Determine the [X, Y] coordinate at the center of the cell enclosing the given text.  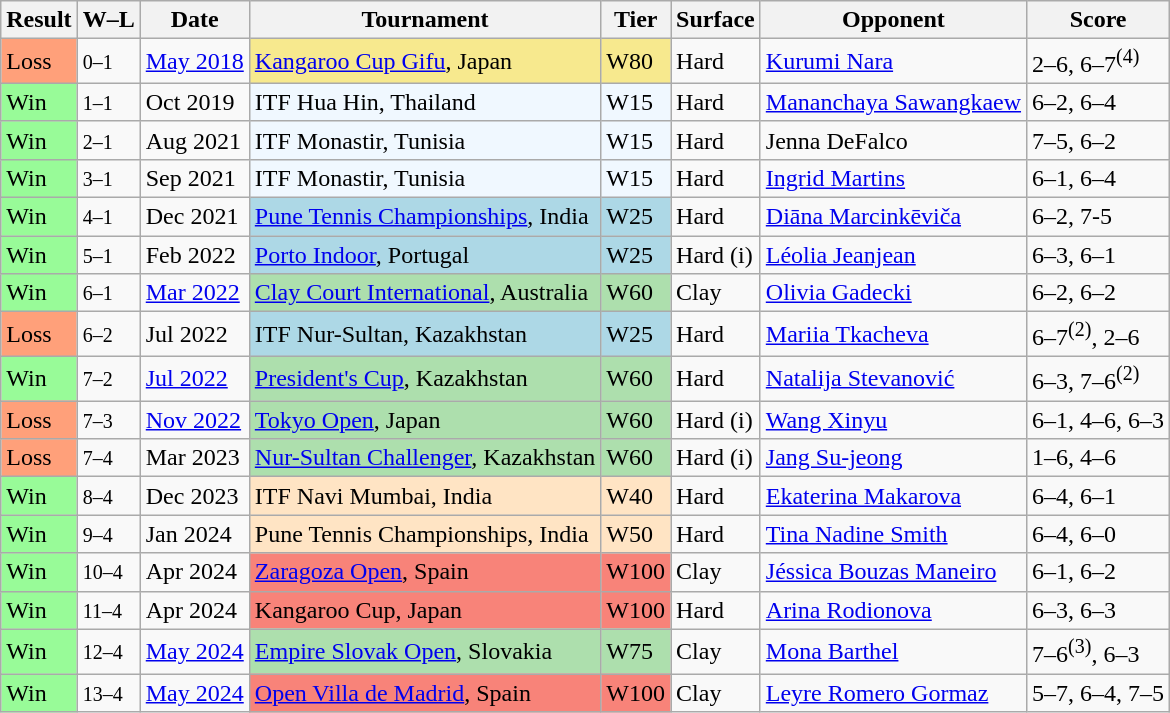
Nur-Sultan Challenger, Kazakhstan [425, 458]
Tier [636, 20]
Dec 2021 [194, 217]
6–4, 6–1 [1098, 496]
6–3, 6–3 [1098, 610]
12–4 [108, 652]
Léolia Jeanjean [893, 255]
Diāna Marcinkēviča [893, 217]
6–2, 7-5 [1098, 217]
President's Cup, Kazakhstan [425, 378]
W75 [636, 652]
7–4 [108, 458]
Jéssica Bouzas Maneiro [893, 572]
7–3 [108, 420]
W50 [636, 534]
11–4 [108, 610]
9–4 [108, 534]
2–6, 6–7(4) [1098, 62]
Wang Xinyu [893, 420]
Opponent [893, 20]
Empire Slovak Open, Slovakia [425, 652]
Mona Barthel [893, 652]
6–2 [108, 334]
May 2018 [194, 62]
7–5, 6–2 [1098, 140]
13–4 [108, 693]
6–3, 6–1 [1098, 255]
5–7, 6–4, 7–5 [1098, 693]
Porto Indoor, Portugal [425, 255]
6–1, 6–4 [1098, 178]
Feb 2022 [194, 255]
Mananchaya Sawangkaew [893, 102]
Jenna DeFalco [893, 140]
0–1 [108, 62]
6–4, 6–0 [1098, 534]
6–2, 6–4 [1098, 102]
Leyre Romero Gormaz [893, 693]
1–1 [108, 102]
W–L [108, 20]
ITF Nur-Sultan, Kazakhstan [425, 334]
6–7(2), 2–6 [1098, 334]
Jang Su-jeong [893, 458]
8–4 [108, 496]
Olivia Gadecki [893, 293]
Natalija Stevanović [893, 378]
5–1 [108, 255]
Kurumi Nara [893, 62]
ITF Hua Hin, Thailand [425, 102]
7–6(3), 6–3 [1098, 652]
Date [194, 20]
6–1, 6–2 [1098, 572]
7–2 [108, 378]
Mariia Tkacheva [893, 334]
W80 [636, 62]
Zaragoza Open, Spain [425, 572]
2–1 [108, 140]
Kangaroo Cup Gifu, Japan [425, 62]
ITF Navi Mumbai, India [425, 496]
Jan 2024 [194, 534]
3–1 [108, 178]
Tina Nadine Smith [893, 534]
Sep 2021 [194, 178]
4–1 [108, 217]
Aug 2021 [194, 140]
Tournament [425, 20]
6–3, 7–6(2) [1098, 378]
Nov 2022 [194, 420]
Kangaroo Cup, Japan [425, 610]
Mar 2022 [194, 293]
Score [1098, 20]
6–1, 4–6, 6–3 [1098, 420]
Surface [716, 20]
Clay Court International, Australia [425, 293]
6–1 [108, 293]
Result [39, 20]
Ekaterina Makarova [893, 496]
Tokyo Open, Japan [425, 420]
10–4 [108, 572]
W40 [636, 496]
Ingrid Martins [893, 178]
Open Villa de Madrid, Spain [425, 693]
Mar 2023 [194, 458]
1–6, 4–6 [1098, 458]
Arina Rodionova [893, 610]
6–2, 6–2 [1098, 293]
Oct 2019 [194, 102]
Dec 2023 [194, 496]
